Determine the [x, y] coordinate at the center of the cell enclosing the given text.  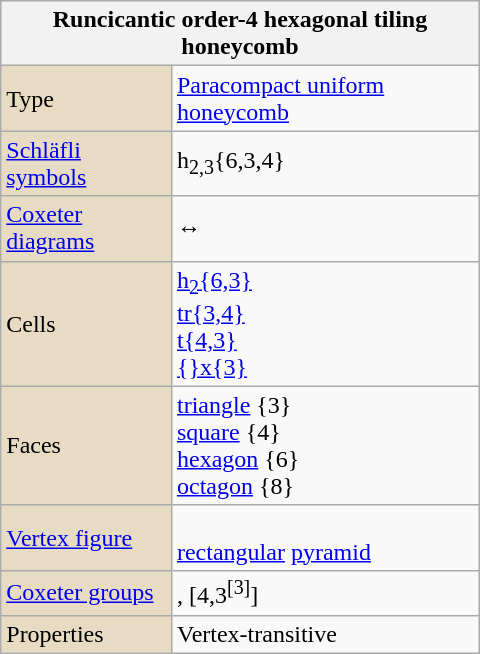
Coxeter groups [86, 592]
Vertex figure [86, 538]
Faces [86, 446]
↔ [325, 228]
, [4,3[3]] [325, 592]
Properties [86, 634]
rectangular pyramid [325, 538]
h2{6,3} tr{3,4} t{4,3} {}x{3} [325, 324]
h2,3{6,3,4} [325, 164]
Schläfli symbols [86, 164]
Cells [86, 324]
Type [86, 98]
triangle {3}square {4}hexagon {6}octagon {8} [325, 446]
Runcicantic order-4 hexagonal tiling honeycomb [240, 34]
Paracompact uniform honeycomb [325, 98]
Vertex-transitive [325, 634]
Coxeter diagrams [86, 228]
